Identify which cell holds the provided text, then report its [X, Y] central coordinate. 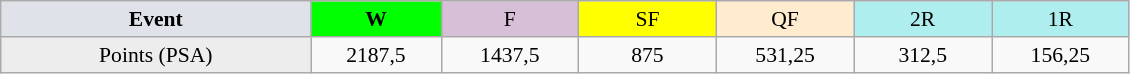
531,25 [785, 55]
QF [785, 19]
1437,5 [510, 55]
2R [923, 19]
312,5 [923, 55]
W [376, 19]
2187,5 [376, 55]
156,25 [1061, 55]
Event [156, 19]
1R [1061, 19]
Points (PSA) [156, 55]
875 [648, 55]
SF [648, 19]
F [510, 19]
